Determine the (x, y) coordinate at the center of the cell enclosing the given text.  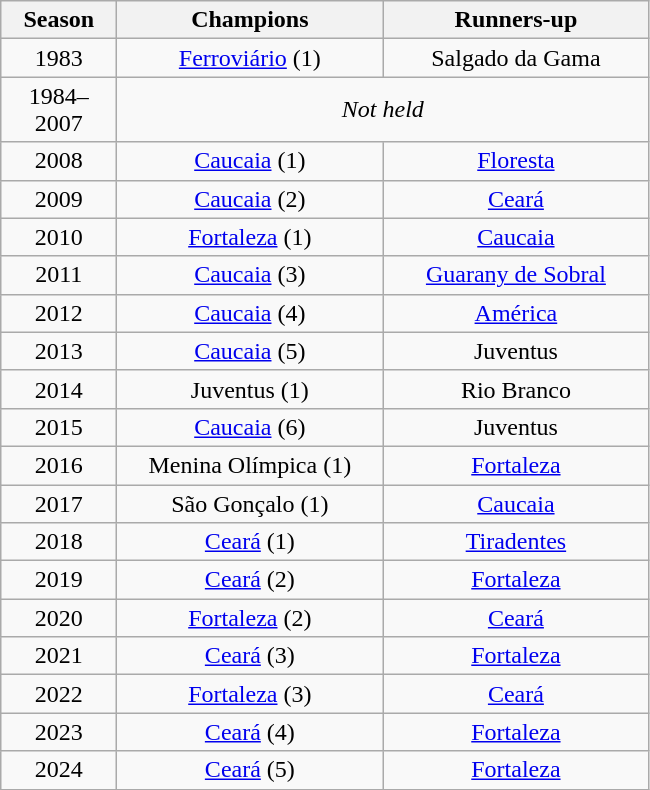
2015 (59, 427)
Fortaleza (1) (250, 237)
São Gonçalo (1) (250, 503)
Floresta (516, 161)
Ceará (4) (250, 732)
2012 (59, 313)
2011 (59, 275)
Rio Branco (516, 389)
2010 (59, 237)
Caucaia (5) (250, 351)
Ferroviário (1) (250, 58)
Caucaia (2) (250, 199)
Menina Olímpica (1) (250, 465)
2018 (59, 542)
2019 (59, 580)
1983 (59, 58)
Caucaia (6) (250, 427)
Salgado da Gama (516, 58)
Fortaleza (3) (250, 694)
Caucaia (4) (250, 313)
Fortaleza (2) (250, 618)
Ceará (2) (250, 580)
2014 (59, 389)
Ceará (3) (250, 656)
2020 (59, 618)
2022 (59, 694)
Caucaia (1) (250, 161)
1984–2007 (59, 110)
Guarany de Sobral (516, 275)
Not held (383, 110)
Juventus (1) (250, 389)
Tiradentes (516, 542)
Ceará (1) (250, 542)
Caucaia (3) (250, 275)
Ceará (5) (250, 770)
2016 (59, 465)
Season (59, 20)
Champions (250, 20)
2009 (59, 199)
2024 (59, 770)
Runners-up (516, 20)
2023 (59, 732)
2008 (59, 161)
América (516, 313)
2013 (59, 351)
2021 (59, 656)
2017 (59, 503)
